Detect which cell encompasses the target text, then output its [x, y] center coordinate. 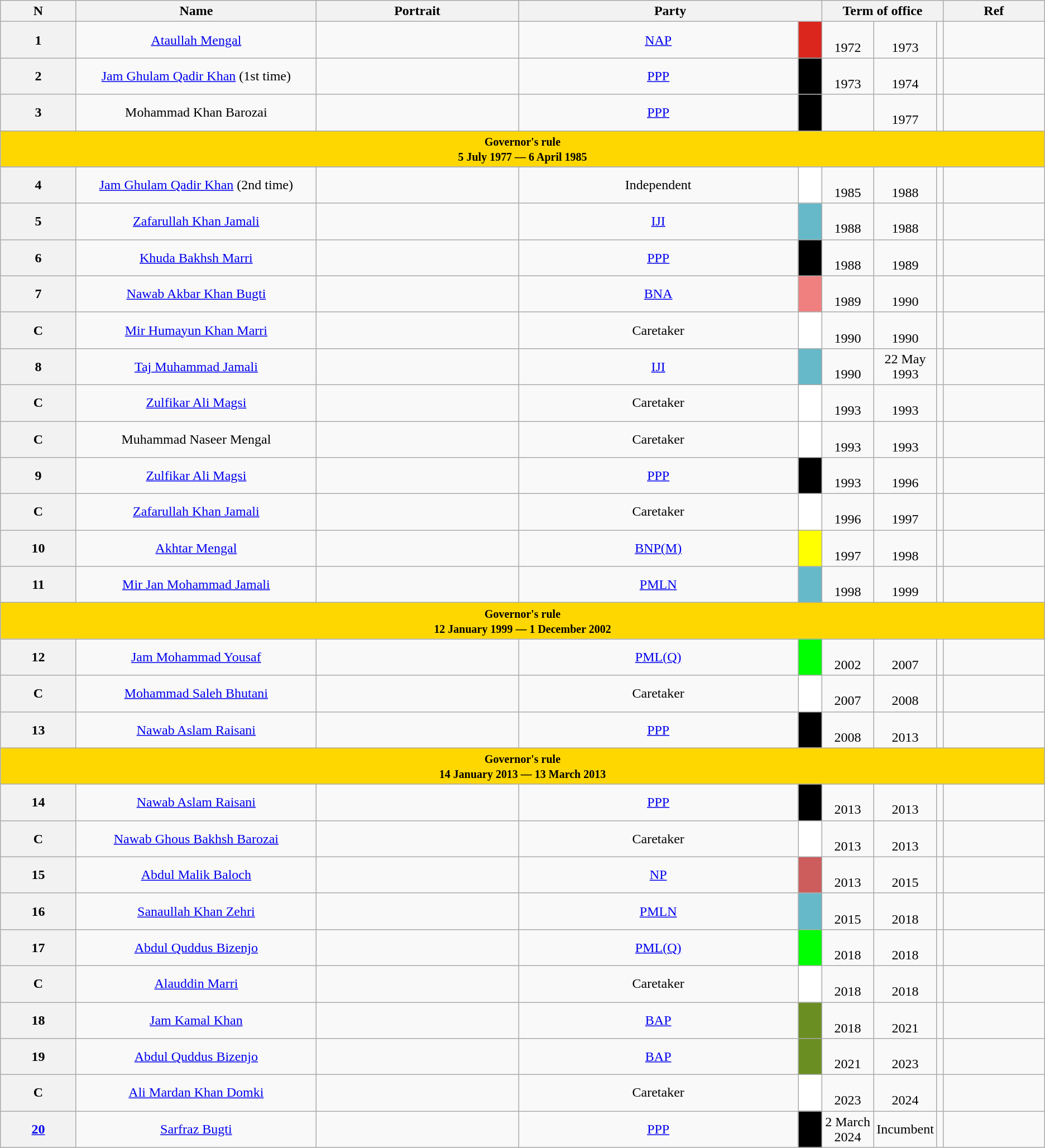
Term of office [883, 11]
Governor's rule5 July 1977 — 6 April 1985 [522, 148]
Mohammad Saleh Bhutani [196, 693]
17 [39, 948]
Sarfraz Bugti [196, 1130]
Jam Ghulam Qadir Khan (2nd time) [196, 185]
8 [39, 366]
Khuda Bakhsh Marri [196, 258]
BNA [659, 294]
3 [39, 113]
Governor's rule12 January 1999 — 1 December 2002 [522, 621]
Name [196, 11]
20 [39, 1130]
Alauddin Marri [196, 983]
Jam Kamal Khan [196, 1020]
18 [39, 1020]
N [39, 11]
15 [39, 875]
Jam Mohammad Yousaf [196, 657]
Portrait [417, 11]
1974 [905, 76]
19 [39, 1057]
9 [39, 475]
14 [39, 803]
Mir Humayun Khan Marri [196, 330]
5 [39, 221]
Party [670, 11]
Ataullah Mengal [196, 40]
Akhtar Mengal [196, 548]
Muhammad Naseer Mengal [196, 439]
13 [39, 730]
6 [39, 258]
11 [39, 585]
1972 [848, 40]
16 [39, 911]
Sanaullah Khan Zehri [196, 911]
10 [39, 548]
1 [39, 40]
22 May 1993 [905, 366]
Mir Jan Mohammad Jamali [196, 585]
Mohammad Khan Barozai [196, 113]
BNP(M) [659, 548]
Ali Mardan Khan Domki [196, 1093]
12 [39, 657]
Jam Ghulam Qadir Khan (1st time) [196, 76]
Independent [659, 185]
NP [659, 875]
Ref [994, 11]
2 March 2024 [848, 1130]
1985 [848, 185]
Abdul Malik Baloch [196, 875]
1977 [905, 113]
Nawab Ghous Bakhsh Barozai [196, 838]
Taj Muhammad Jamali [196, 366]
4 [39, 185]
Nawab Akbar Khan Bugti [196, 294]
1999 [905, 585]
Incumbent [905, 1130]
2024 [905, 1093]
7 [39, 294]
Governor's rule14 January 2013 — 13 March 2013 [522, 766]
2002 [848, 657]
NAP [659, 40]
2 [39, 76]
